Capture the cell that displays the provided text and extract its (x, y) central coordinate. 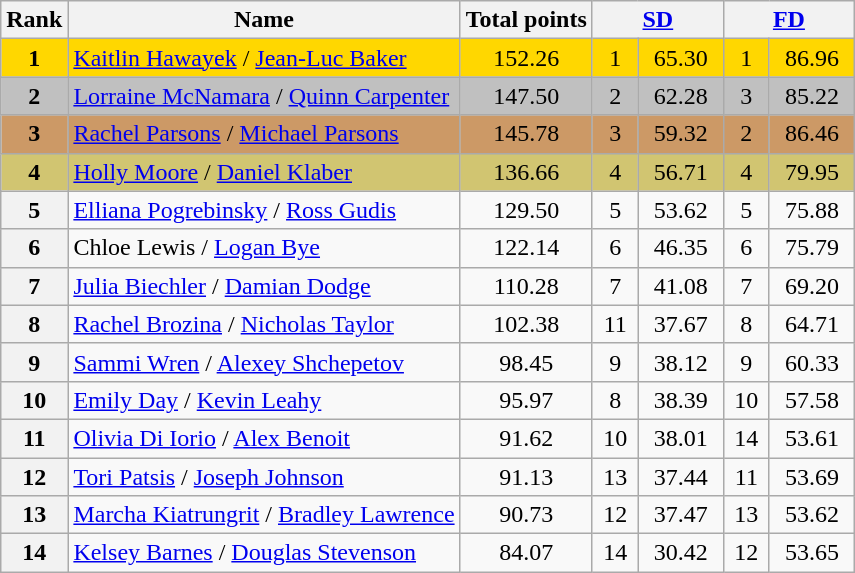
84.07 (526, 553)
129.50 (526, 210)
Rachel Parsons / Michael Parsons (264, 134)
57.58 (812, 400)
53.69 (812, 477)
Lorraine McNamara / Quinn Carpenter (264, 96)
Rank (34, 20)
Holly Moore / Daniel Klaber (264, 172)
56.71 (680, 172)
38.39 (680, 400)
46.35 (680, 248)
FD (788, 20)
145.78 (526, 134)
64.71 (812, 324)
Elliana Pogrebinsky / Ross Gudis (264, 210)
85.22 (812, 96)
Name (264, 20)
69.20 (812, 286)
98.45 (526, 362)
38.01 (680, 438)
136.66 (526, 172)
62.28 (680, 96)
41.08 (680, 286)
152.26 (526, 58)
SD (658, 20)
91.13 (526, 477)
Sammi Wren / Alexey Shchepetov (264, 362)
Marcha Kiatrungrit / Bradley Lawrence (264, 515)
30.42 (680, 553)
95.97 (526, 400)
37.67 (680, 324)
Julia Biechler / Damian Dodge (264, 286)
Chloe Lewis / Logan Bye (264, 248)
60.33 (812, 362)
37.44 (680, 477)
86.96 (812, 58)
Kelsey Barnes / Douglas Stevenson (264, 553)
86.46 (812, 134)
147.50 (526, 96)
Total points (526, 20)
53.61 (812, 438)
75.88 (812, 210)
Olivia Di Iorio / Alex Benoit (264, 438)
110.28 (526, 286)
75.79 (812, 248)
65.30 (680, 58)
Rachel Brozina / Nicholas Taylor (264, 324)
59.32 (680, 134)
38.12 (680, 362)
79.95 (812, 172)
37.47 (680, 515)
102.38 (526, 324)
Tori Patsis / Joseph Johnson (264, 477)
Kaitlin Hawayek / Jean-Luc Baker (264, 58)
90.73 (526, 515)
122.14 (526, 248)
91.62 (526, 438)
Emily Day / Kevin Leahy (264, 400)
53.65 (812, 553)
